Extract the [x, y] coordinate from the center of the cell holding the provided text.  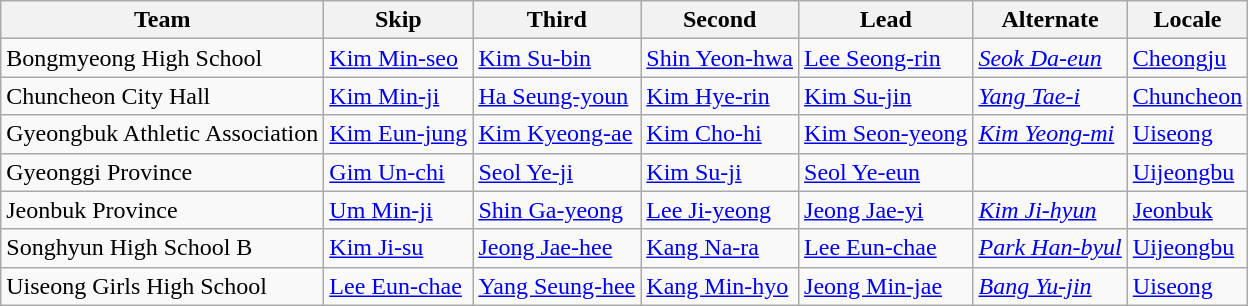
Kim Su-ji [720, 172]
Kim Su-jin [886, 96]
Shin Ga-yeong [557, 210]
Ha Seung-youn [557, 96]
Locale [1187, 20]
Kim Min-seo [398, 58]
Alternate [1050, 20]
Gyeongbuk Athletic Association [162, 134]
Bang Yu-jin [1050, 286]
Second [720, 20]
Chuncheon City Hall [162, 96]
Kim Cho-hi [720, 134]
Shin Yeon-hwa [720, 58]
Seol Ye-eun [886, 172]
Kim Min-ji [398, 96]
Chuncheon [1187, 96]
Yang Tae-i [1050, 96]
Songhyun High School B [162, 248]
Lee Seong-rin [886, 58]
Kim Eun-jung [398, 134]
Jeonbuk [1187, 210]
Kim Ji-hyun [1050, 210]
Park Han-byul [1050, 248]
Gim Un-chi [398, 172]
Uiseong Girls High School [162, 286]
Kim Seon-yeong [886, 134]
Seok Da-eun [1050, 58]
Yang Seung-hee [557, 286]
Jeong Jae-hee [557, 248]
Um Min-ji [398, 210]
Jeonbuk Province [162, 210]
Kim Ji-su [398, 248]
Seol Ye-ji [557, 172]
Kim Hye-rin [720, 96]
Bongmyeong High School [162, 58]
Third [557, 20]
Kang Min-hyo [720, 286]
Gyeonggi Province [162, 172]
Team [162, 20]
Skip [398, 20]
Cheongju [1187, 58]
Lee Ji-yeong [720, 210]
Kim Yeong-mi [1050, 134]
Jeong Min-jae [886, 286]
Kim Su-bin [557, 58]
Lead [886, 20]
Kang Na-ra [720, 248]
Jeong Jae-yi [886, 210]
Kim Kyeong-ae [557, 134]
